From the cell containing the given text, extract its center point as [x, y] coordinate. 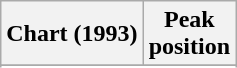
Peakposition [189, 34]
Chart (1993) [72, 34]
